Provide the (x, y) coordinate of the cell's center where the given text is located.  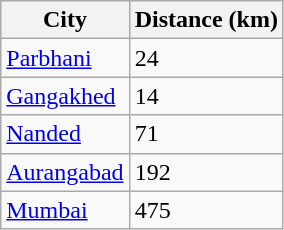
24 (206, 58)
Aurangabad (65, 172)
192 (206, 172)
Nanded (65, 134)
City (65, 20)
71 (206, 134)
Parbhani (65, 58)
Mumbai (65, 210)
Gangakhed (65, 96)
Distance (km) (206, 20)
14 (206, 96)
475 (206, 210)
